Identify which cell holds the provided text, then report its (x, y) central coordinate. 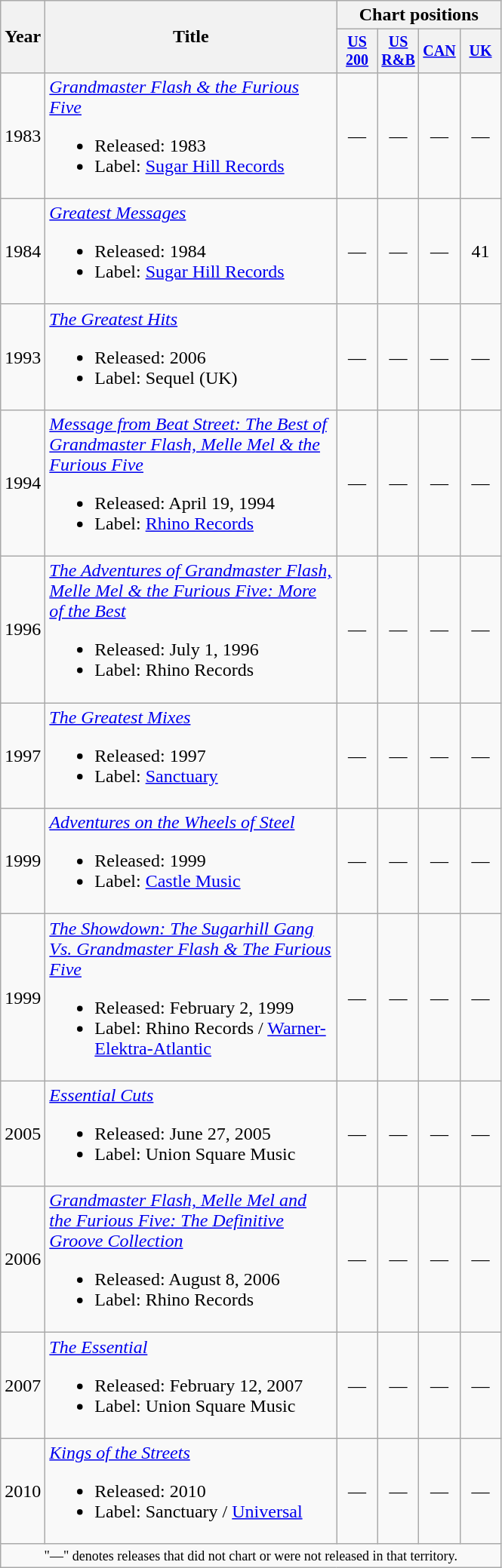
2010 (23, 1491)
"—" denotes releases that did not chart or were not released in that territory. (251, 1555)
The Greatest HitsReleased: 2006Label: Sequel (UK) (191, 357)
2006 (23, 1260)
The Adventures of Grandmaster Flash, Melle Mel & the Furious Five: More of the BestReleased: July 1, 1996Label: Rhino Records (191, 630)
2005 (23, 1134)
CAN (439, 51)
1994 (23, 483)
Grandmaster Flash & the Furious FiveReleased: 1983Label: Sugar Hill Records (191, 136)
1993 (23, 357)
Grandmaster Flash, Melle Mel and the Furious Five: The Definitive Groove CollectionReleased: August 8, 2006Label: Rhino Records (191, 1260)
Year (23, 37)
2007 (23, 1385)
1996 (23, 630)
Greatest MessagesReleased: 1984Label: Sugar Hill Records (191, 251)
1983 (23, 136)
Essential CutsReleased: June 27, 2005Label: Union Square Music (191, 1134)
UK (480, 51)
The Greatest MixesReleased: 1997Label: Sanctuary (191, 756)
41 (480, 251)
1984 (23, 251)
The EssentialReleased: February 12, 2007Label: Union Square Music (191, 1385)
Kings of the StreetsReleased: 2010Label: Sanctuary / Universal (191, 1491)
The Showdown: The Sugarhill Gang Vs. Grandmaster Flash & The Furious FiveReleased: February 2, 1999Label: Rhino Records / Warner-Elektra-Atlantic (191, 997)
Adventures on the Wheels of SteelReleased: 1999Label: Castle Music (191, 861)
Chart positions (419, 15)
Title (191, 37)
US 200 (357, 51)
Message from Beat Street: The Best of Grandmaster Flash, Melle Mel & the Furious FiveReleased: April 19, 1994Label: Rhino Records (191, 483)
US R&B (398, 51)
1997 (23, 756)
